Output the [X, Y] coordinate of the center of the cell containing the given text.  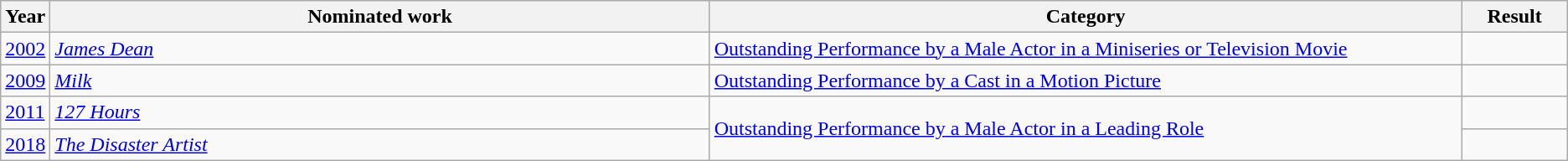
Outstanding Performance by a Male Actor in a Miniseries or Television Movie [1086, 49]
2011 [25, 112]
Nominated work [380, 17]
127 Hours [380, 112]
Outstanding Performance by a Male Actor in a Leading Role [1086, 128]
Outstanding Performance by a Cast in a Motion Picture [1086, 80]
The Disaster Artist [380, 144]
Result [1514, 17]
2009 [25, 80]
Year [25, 17]
Category [1086, 17]
2018 [25, 144]
2002 [25, 49]
James Dean [380, 49]
Milk [380, 80]
